Locate the cell with the specified text and output its (x, y) center coordinate. 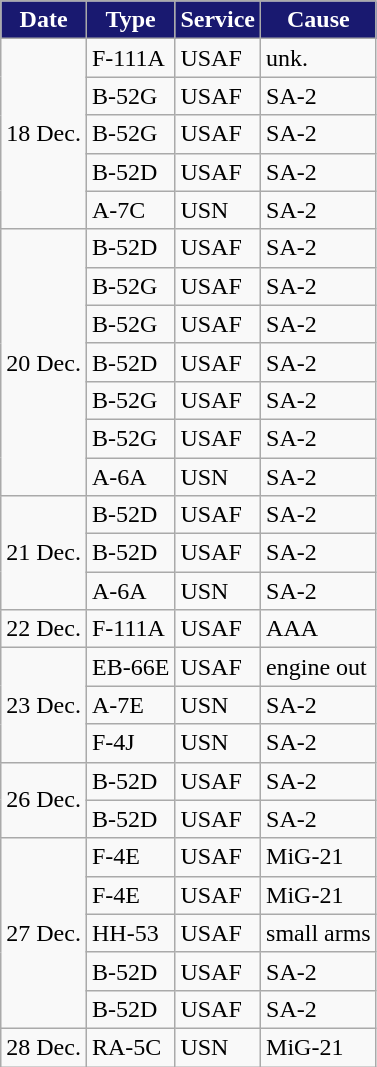
F-4J (130, 743)
Type (130, 20)
21 Dec. (44, 553)
26 Dec. (44, 800)
28 Dec. (44, 1047)
small arms (319, 933)
engine out (319, 667)
A-7C (130, 210)
Cause (319, 20)
RA-5C (130, 1047)
27 Dec. (44, 933)
23 Dec. (44, 705)
AAA (319, 629)
18 Dec. (44, 134)
20 Dec. (44, 362)
Service (218, 20)
A-7E (130, 705)
22 Dec. (44, 629)
Date (44, 20)
unk. (319, 58)
EB-66E (130, 667)
HH-53 (130, 933)
